Output the (x, y) coordinate of the center of the cell containing the given text.  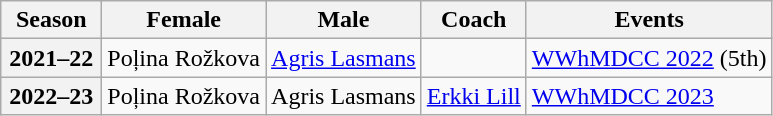
Events (649, 20)
Female (184, 20)
Coach (474, 20)
WWhMDCC 2022 (5th) (649, 58)
WWhMDCC 2023 (649, 96)
2021–22 (52, 58)
Male (344, 20)
Erkki Lill (474, 96)
2022–23 (52, 96)
Season (52, 20)
